Locate the cell with the specified text and output its [x, y] center coordinate. 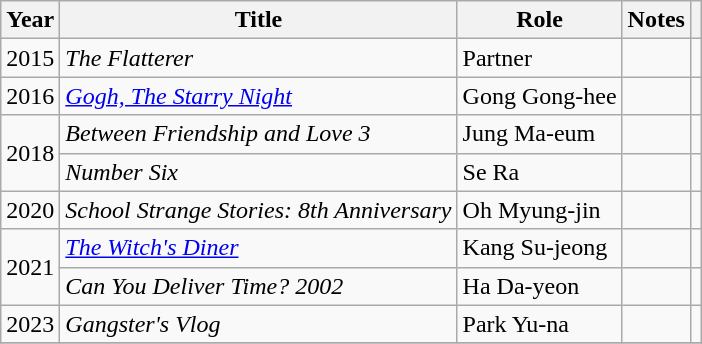
Title [258, 20]
School Strange Stories: 8th Anniversary [258, 210]
Jung Ma-eum [540, 134]
2021 [30, 267]
Gong Gong-hee [540, 96]
Gogh, The Starry Night [258, 96]
2015 [30, 58]
2018 [30, 153]
Year [30, 20]
Role [540, 20]
Can You Deliver Time? 2002 [258, 286]
Park Yu-na [540, 324]
Se Ra [540, 172]
The Witch's Diner [258, 248]
Kang Su-jeong [540, 248]
Number Six [258, 172]
2020 [30, 210]
Notes [656, 20]
The Flatterer [258, 58]
Partner [540, 58]
Gangster's Vlog [258, 324]
Ha Da-yeon [540, 286]
Between Friendship and Love 3 [258, 134]
2023 [30, 324]
Oh Myung-jin [540, 210]
2016 [30, 96]
